For the text-containing cell, return its midpoint in (X, Y) coordinate format. 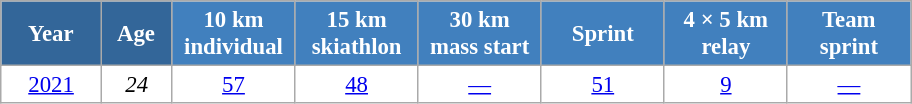
57 (234, 85)
48 (356, 85)
Team sprint (848, 34)
2021 (52, 85)
Sprint (602, 34)
10 km individual (234, 34)
24 (136, 85)
15 km skiathlon (356, 34)
Age (136, 34)
30 km mass start (480, 34)
51 (602, 85)
Year (52, 34)
4 × 5 km relay (726, 34)
9 (726, 85)
